Locate the cell with the specified text and output its [X, Y] center coordinate. 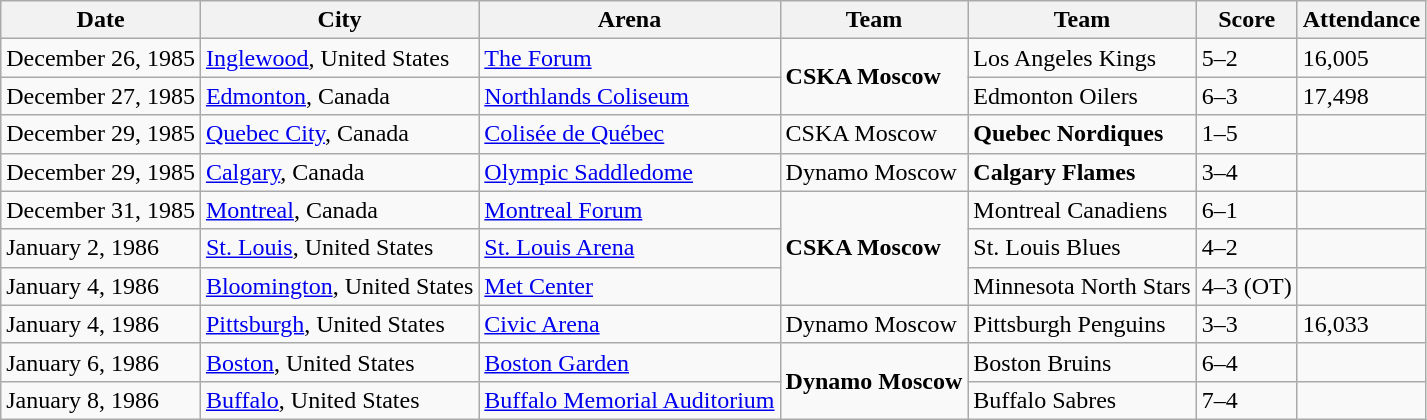
December 27, 1985 [101, 96]
Buffalo Memorial Auditorium [630, 400]
Minnesota North Stars [1082, 286]
Boston, United States [339, 362]
Montreal Canadiens [1082, 210]
Boston Bruins [1082, 362]
Buffalo, United States [339, 400]
Bloomington, United States [339, 286]
St. Louis Blues [1082, 248]
6–4 [1246, 362]
St. Louis Arena [630, 248]
January 2, 1986 [101, 248]
6–1 [1246, 210]
Colisée de Québec [630, 134]
16,033 [1361, 324]
Quebec City, Canada [339, 134]
4–2 [1246, 248]
Montreal Forum [630, 210]
Pittsburgh, United States [339, 324]
Olympic Saddledome [630, 172]
Pittsburgh Penguins [1082, 324]
December 26, 1985 [101, 58]
Boston Garden [630, 362]
Edmonton Oilers [1082, 96]
Quebec Nordiques [1082, 134]
7–4 [1246, 400]
Date [101, 20]
3–4 [1246, 172]
3–3 [1246, 324]
December 31, 1985 [101, 210]
Score [1246, 20]
Montreal, Canada [339, 210]
The Forum [630, 58]
1–5 [1246, 134]
Buffalo Sabres [1082, 400]
Met Center [630, 286]
16,005 [1361, 58]
Calgary Flames [1082, 172]
4–3 (OT) [1246, 286]
City [339, 20]
Arena [630, 20]
6–3 [1246, 96]
St. Louis, United States [339, 248]
Civic Arena [630, 324]
17,498 [1361, 96]
Edmonton, Canada [339, 96]
5–2 [1246, 58]
January 8, 1986 [101, 400]
Calgary, Canada [339, 172]
Northlands Coliseum [630, 96]
January 6, 1986 [101, 362]
Inglewood, United States [339, 58]
Los Angeles Kings [1082, 58]
Attendance [1361, 20]
